Capture the cell that displays the provided text and extract its [X, Y] central coordinate. 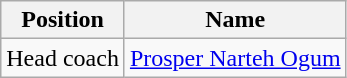
Head coach [63, 58]
Prosper Narteh Ogum [235, 58]
Name [235, 20]
Position [63, 20]
